Scan for the cell matching the given text and deliver its (x, y) coordinate at center. 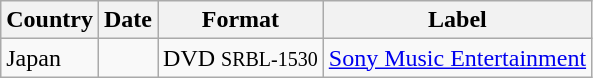
DVD SRBL-1530 (241, 58)
Country (50, 20)
Sony Music Entertainment (457, 58)
Japan (50, 58)
Label (457, 20)
Date (128, 20)
Format (241, 20)
